Determine the (x, y) coordinate at the center of the cell enclosing the given text.  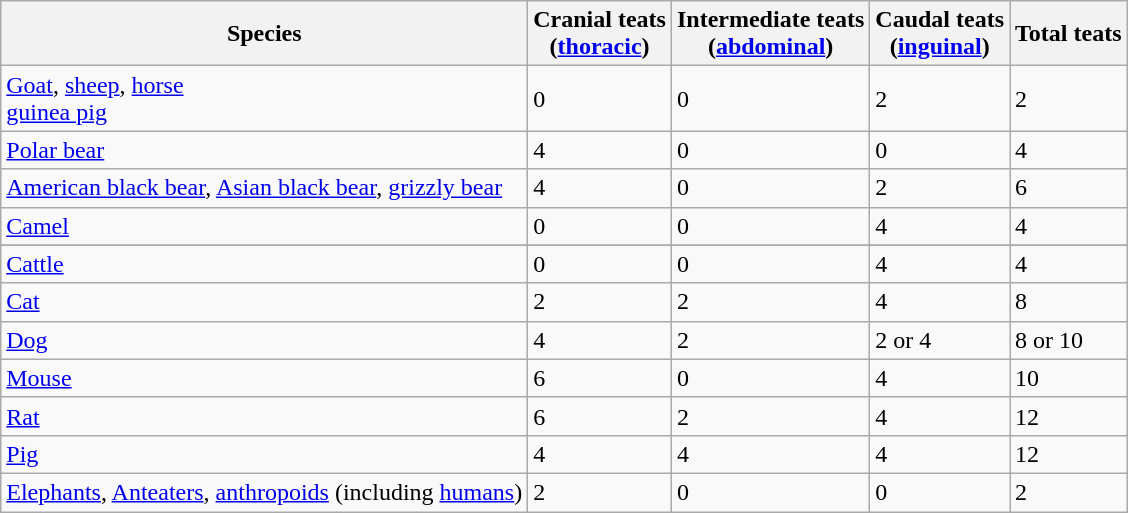
Cat (264, 302)
Mouse (264, 378)
Caudal teats(inguinal) (940, 34)
Elephants, Anteaters, anthropoids (including humans) (264, 492)
2 or 4 (940, 340)
Rat (264, 416)
Pig (264, 454)
Camel (264, 226)
Cattle (264, 264)
Total teats (1069, 34)
8 or 10 (1069, 340)
Cranial teats(thoracic) (600, 34)
8 (1069, 302)
Dog (264, 340)
10 (1069, 378)
Species (264, 34)
Polar bear (264, 150)
Intermediate teats(abdominal) (770, 34)
American black bear, Asian black bear, grizzly bear (264, 188)
Goat, sheep, horse guinea pig (264, 98)
